Provide the (X, Y) coordinate of the cell's center where the given text is located.  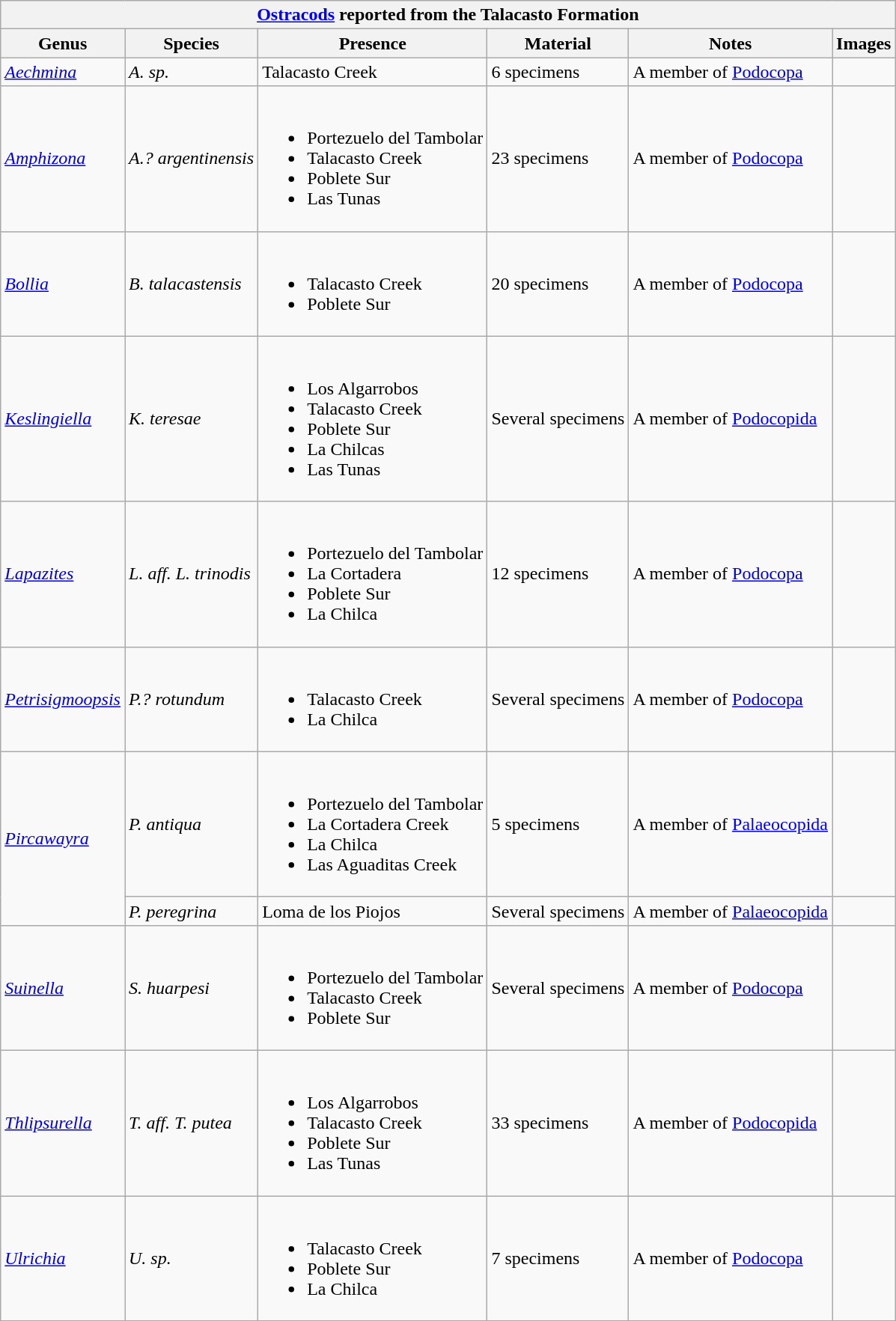
Thlipsurella (63, 1123)
L. aff. L. trinodis (191, 574)
Aechmina (63, 72)
P.? rotundum (191, 699)
Talacasto CreekPoblete SurLa Chilca (373, 1259)
Lapazites (63, 574)
Petrisigmoopsis (63, 699)
Bollia (63, 284)
Images (864, 43)
Genus (63, 43)
Portezuelo del TambolarLa Cortadera CreekLa ChilcaLas Aguaditas Creek (373, 824)
12 specimens (558, 574)
Pircawayra (63, 838)
Species (191, 43)
33 specimens (558, 1123)
Talacasto CreekPoblete Sur (373, 284)
5 specimens (558, 824)
Talacasto CreekLa Chilca (373, 699)
Ulrichia (63, 1259)
Los AlgarrobosTalacasto CreekPoblete SurLa ChilcasLas Tunas (373, 419)
Keslingiella (63, 419)
A. sp. (191, 72)
6 specimens (558, 72)
Portezuelo del TambolarLa CortaderaPoblete SurLa Chilca (373, 574)
B. talacastensis (191, 284)
Los AlgarrobosTalacasto CreekPoblete SurLas Tunas (373, 1123)
Loma de los Piojos (373, 911)
Portezuelo del TambolarTalacasto CreekPoblete Sur (373, 988)
Notes (731, 43)
P. antiqua (191, 824)
20 specimens (558, 284)
Ostracods reported from the Talacasto Formation (448, 15)
7 specimens (558, 1259)
A.? argentinensis (191, 159)
Presence (373, 43)
T. aff. T. putea (191, 1123)
S. huarpesi (191, 988)
Amphizona (63, 159)
K. teresae (191, 419)
U. sp. (191, 1259)
Suinella (63, 988)
P. peregrina (191, 911)
Talacasto Creek (373, 72)
23 specimens (558, 159)
Portezuelo del TambolarTalacasto CreekPoblete SurLas Tunas (373, 159)
Material (558, 43)
